Capture the cell that displays the provided text and extract its [X, Y] central coordinate. 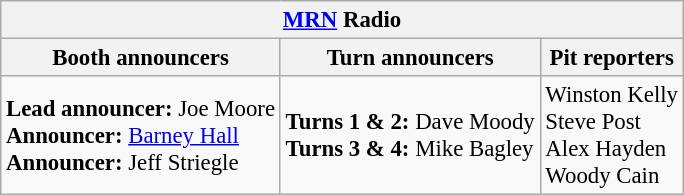
Winston KellySteve PostAlex HaydenWoody Cain [612, 136]
MRN Radio [342, 20]
Booth announcers [141, 58]
Lead announcer: Joe MooreAnnouncer: Barney HallAnnouncer: Jeff Striegle [141, 136]
Turn announcers [410, 58]
Turns 1 & 2: Dave MoodyTurns 3 & 4: Mike Bagley [410, 136]
Pit reporters [612, 58]
